Pinpoint the cell where the given text exists, returning its (X, Y) midpoint coordinate. 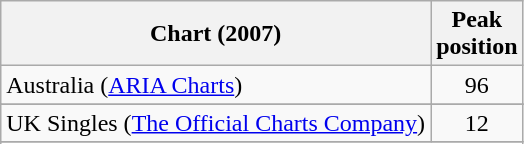
Chart (2007) (216, 34)
Peakposition (477, 34)
12 (477, 123)
UK Singles (The Official Charts Company) (216, 123)
96 (477, 85)
Australia (ARIA Charts) (216, 85)
